Identify which cell holds the provided text, then report its (X, Y) central coordinate. 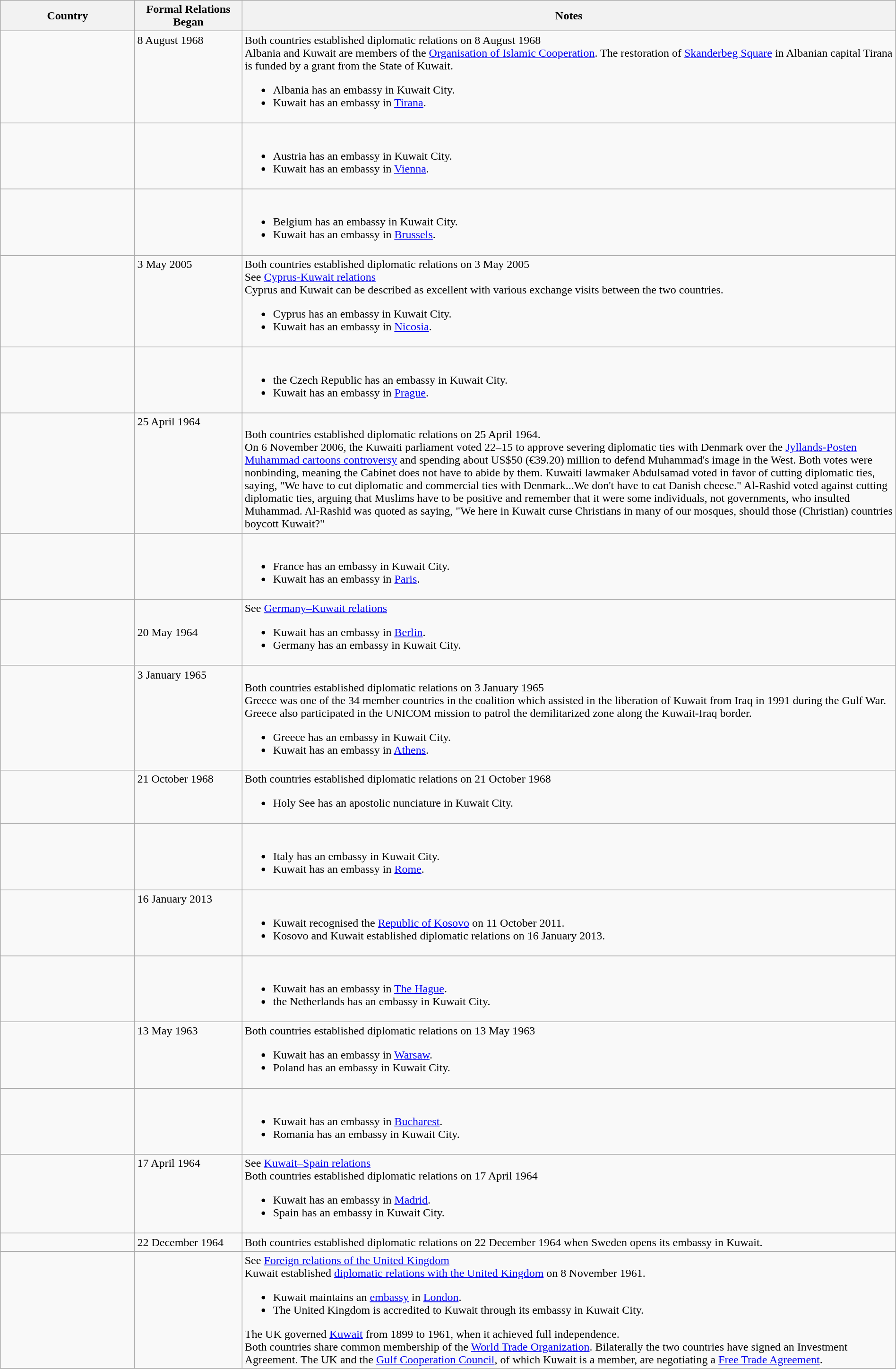
21 October 1968 (188, 797)
25 April 1964 (188, 473)
Notes (569, 16)
3 May 2005 (188, 301)
See Germany–Kuwait relationsKuwait has an embassy in Berlin.Germany has an embassy in Kuwait City. (569, 632)
22 December 1964 (188, 1242)
17 April 1964 (188, 1194)
the Czech Republic has an embassy in Kuwait City.Kuwait has an embassy in Prague. (569, 380)
Kuwait has an embassy in The Hague.the Netherlands has an embassy in Kuwait City. (569, 989)
Austria has an embassy in Kuwait City.Kuwait has an embassy in Vienna. (569, 156)
Formal Relations Began (188, 16)
13 May 1963 (188, 1055)
Kuwait has an embassy in Bucharest.Romania has an embassy in Kuwait City. (569, 1121)
3 January 1965 (188, 717)
France has an embassy in Kuwait City.Kuwait has an embassy in Paris. (569, 566)
Kuwait recognised the Republic of Kosovo on 11 October 2011.Kosovo and Kuwait established diplomatic relations on 16 January 2013. (569, 922)
20 May 1964 (188, 632)
16 January 2013 (188, 922)
Both countries established diplomatic relations on 21 October 1968Holy See has an apostolic nunciature in Kuwait City. (569, 797)
8 August 1968 (188, 77)
Both countries established diplomatic relations on 13 May 1963Kuwait has an embassy in Warsaw.Poland has an embassy in Kuwait City. (569, 1055)
Country (68, 16)
Both countries established diplomatic relations on 22 December 1964 when Sweden opens its embassy in Kuwait. (569, 1242)
Italy has an embassy in Kuwait City.Kuwait has an embassy in Rome. (569, 856)
Belgium has an embassy in Kuwait City.Kuwait has an embassy in Brussels. (569, 222)
